Identify which cell holds the provided text, then report its [x, y] central coordinate. 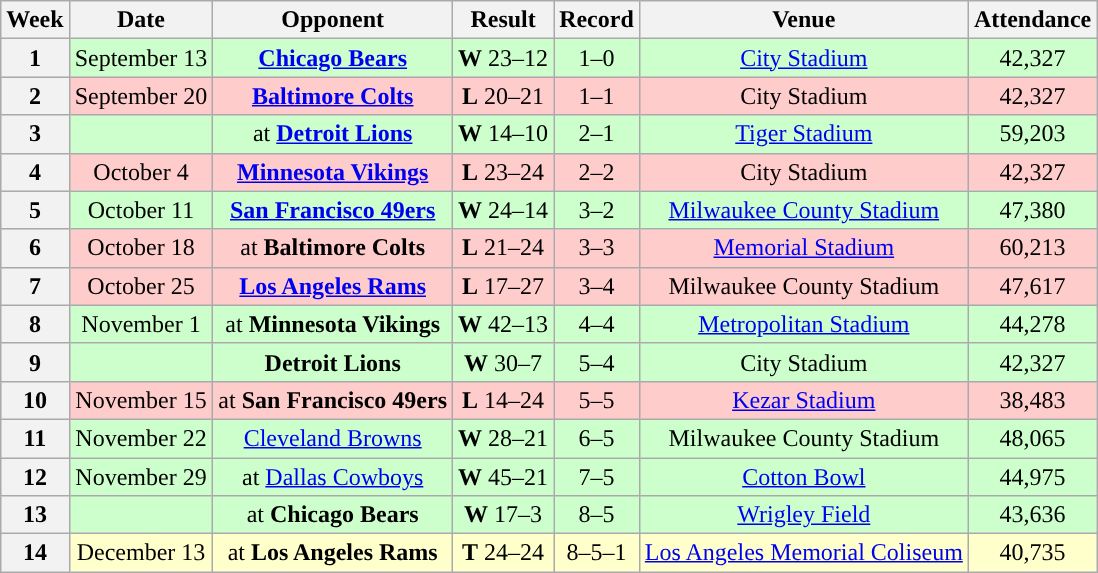
San Francisco 49ers [333, 210]
3 [35, 134]
48,065 [1032, 438]
Tiger Stadium [804, 134]
8–5 [597, 515]
Chicago Bears [333, 58]
1 [35, 58]
November 1 [141, 324]
12 [35, 477]
Week [35, 20]
4–4 [597, 324]
3–3 [597, 248]
Los Angeles Memorial Coliseum [804, 553]
Opponent [333, 20]
2–2 [597, 172]
Los Angeles Rams [333, 286]
4 [35, 172]
Attendance [1032, 20]
47,380 [1032, 210]
Cotton Bowl [804, 477]
8–5–1 [597, 553]
47,617 [1032, 286]
10 [35, 400]
1–1 [597, 96]
W 30–7 [504, 362]
November 29 [141, 477]
6 [35, 248]
at Detroit Lions [333, 134]
L 17–27 [504, 286]
7 [35, 286]
September 20 [141, 96]
60,213 [1032, 248]
59,203 [1032, 134]
Wrigley Field [804, 515]
W 28–21 [504, 438]
5 [35, 210]
at Minnesota Vikings [333, 324]
7–5 [597, 477]
W 17–3 [504, 515]
3–4 [597, 286]
W 14–10 [504, 134]
Memorial Stadium [804, 248]
Detroit Lions [333, 362]
6–5 [597, 438]
Kezar Stadium [804, 400]
October 4 [141, 172]
September 13 [141, 58]
Venue [804, 20]
W 42–13 [504, 324]
at Baltimore Colts [333, 248]
Date [141, 20]
at Los Angeles Rams [333, 553]
38,483 [1032, 400]
at Chicago Bears [333, 515]
44,278 [1032, 324]
W 24–14 [504, 210]
W 45–21 [504, 477]
14 [35, 553]
L 23–24 [504, 172]
Baltimore Colts [333, 96]
43,636 [1032, 515]
Record [597, 20]
44,975 [1032, 477]
October 25 [141, 286]
at Dallas Cowboys [333, 477]
13 [35, 515]
2–1 [597, 134]
Result [504, 20]
December 13 [141, 553]
T 24–24 [504, 553]
8 [35, 324]
40,735 [1032, 553]
November 22 [141, 438]
W 23–12 [504, 58]
3–2 [597, 210]
October 11 [141, 210]
Cleveland Browns [333, 438]
5–4 [597, 362]
1–0 [597, 58]
October 18 [141, 248]
L 21–24 [504, 248]
at San Francisco 49ers [333, 400]
L 14–24 [504, 400]
2 [35, 96]
9 [35, 362]
Minnesota Vikings [333, 172]
L 20–21 [504, 96]
November 15 [141, 400]
5–5 [597, 400]
Metropolitan Stadium [804, 324]
11 [35, 438]
